Extract the [X, Y] coordinate from the center of the cell holding the provided text.  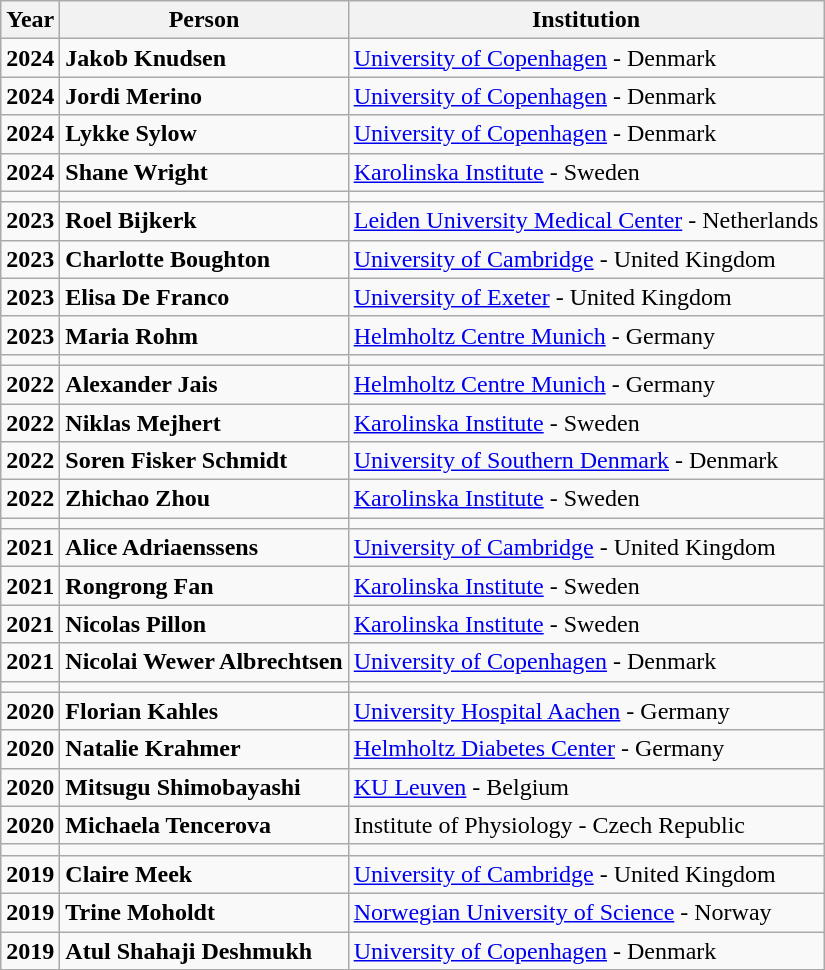
Natalie Krahmer [204, 749]
Niklas Mejhert [204, 423]
Nicolas Pillon [204, 624]
Jakob Knudsen [204, 58]
Institute of Physiology - Czech Republic [586, 825]
University Hospital Aachen - Germany [586, 711]
Alexander Jais [204, 384]
Atul Shahaji Deshmukh [204, 951]
University of Southern Denmark - Denmark [586, 461]
Michaela Tencerova [204, 825]
Jordi Merino [204, 96]
Soren Fisker Schmidt [204, 461]
Leiden University Medical Center - Netherlands [586, 221]
Charlotte Boughton [204, 259]
Person [204, 20]
Florian Kahles [204, 711]
Lykke Sylow [204, 134]
Alice Adriaenssens [204, 548]
University of Exeter - United Kingdom [586, 297]
Year [30, 20]
Nicolai Wewer Albrechtsen [204, 662]
Rongrong Fan [204, 586]
Shane Wright [204, 172]
Claire Meek [204, 874]
Zhichao Zhou [204, 499]
Trine Moholdt [204, 912]
Helmholtz Diabetes Center - Germany [586, 749]
Norwegian University of Science - Norway [586, 912]
Institution [586, 20]
KU Leuven - Belgium [586, 787]
Mitsugu Shimobayashi [204, 787]
Maria Rohm [204, 335]
Elisa De Franco [204, 297]
Roel Bijkerk [204, 221]
